Scan for the cell matching the given text and deliver its [x, y] coordinate at center. 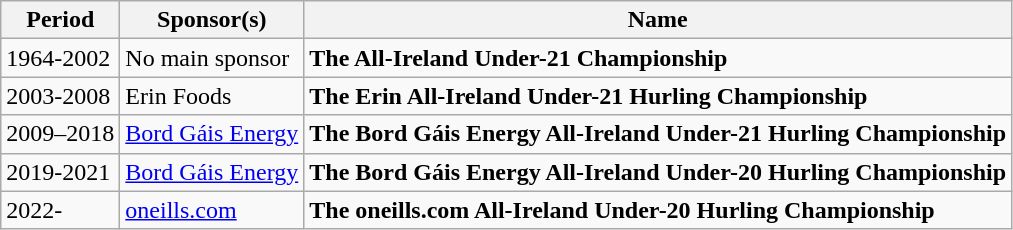
No main sponsor [212, 58]
Period [60, 20]
The Bord Gáis Energy All-Ireland Under-20 Hurling Championship [658, 172]
2022- [60, 210]
2009–2018 [60, 134]
The All-Ireland Under-21 Championship [658, 58]
2019-2021 [60, 172]
1964-2002 [60, 58]
2003-2008 [60, 96]
The Bord Gáis Energy All-Ireland Under-21 Hurling Championship [658, 134]
The Erin All-Ireland Under-21 Hurling Championship [658, 96]
oneills.com [212, 210]
Name [658, 20]
Sponsor(s) [212, 20]
The oneills.com All-Ireland Under-20 Hurling Championship [658, 210]
Erin Foods [212, 96]
